Pinpoint the cell where the given text exists, returning its [X, Y] midpoint coordinate. 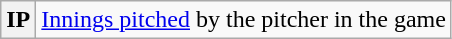
IP [18, 20]
Innings pitched by the pitcher in the game [244, 20]
